Find where the given text appears and provide that cell's center as [x, y] coordinate. 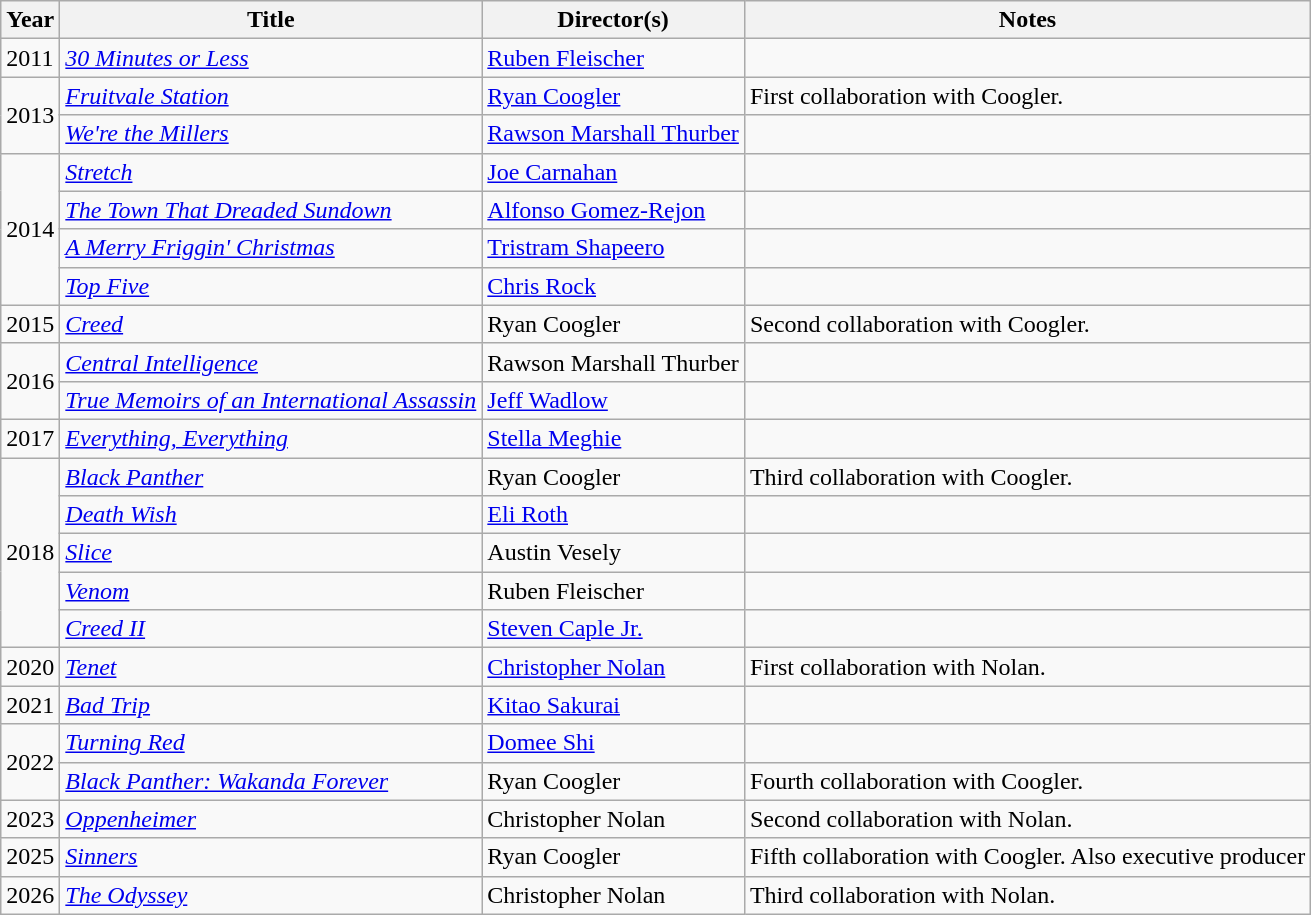
Everything, Everything [271, 438]
First collaboration with Coogler. [1027, 96]
Bad Trip [271, 705]
Domee Shi [614, 743]
Top Five [271, 286]
Stella Meghie [614, 438]
30 Minutes or Less [271, 58]
Jeff Wadlow [614, 400]
Second collaboration with Coogler. [1027, 324]
The Odyssey [271, 895]
Steven Caple Jr. [614, 629]
2015 [30, 324]
Third collaboration with Coogler. [1027, 477]
Eli Roth [614, 515]
Chris Rock [614, 286]
Director(s) [614, 20]
2014 [30, 229]
Alfonso Gomez-Rejon [614, 210]
Turning Red [271, 743]
Fruitvale Station [271, 96]
2022 [30, 762]
A Merry Friggin' Christmas [271, 248]
2021 [30, 705]
Venom [271, 591]
The Town That Dreaded Sundown [271, 210]
Death Wish [271, 515]
2020 [30, 667]
Notes [1027, 20]
Fourth collaboration with Coogler. [1027, 781]
2011 [30, 58]
2025 [30, 857]
Creed II [271, 629]
Year [30, 20]
Central Intelligence [271, 362]
True Memoirs of an International Assassin [271, 400]
2026 [30, 895]
Fifth collaboration with Coogler. Also executive producer [1027, 857]
Title [271, 20]
2013 [30, 115]
2016 [30, 381]
2023 [30, 819]
Sinners [271, 857]
Creed [271, 324]
Black Panther [271, 477]
First collaboration with Nolan. [1027, 667]
Kitao Sakurai [614, 705]
Slice [271, 553]
Second collaboration with Nolan. [1027, 819]
We're the Millers [271, 134]
Tristram Shapeero [614, 248]
2017 [30, 438]
Third collaboration with Nolan. [1027, 895]
Black Panther: Wakanda Forever [271, 781]
Austin Vesely [614, 553]
2018 [30, 553]
Tenet [271, 667]
Oppenheimer [271, 819]
Stretch [271, 172]
Joe Carnahan [614, 172]
